Search for the cell housing the specified text and yield its (X, Y) center coordinate. 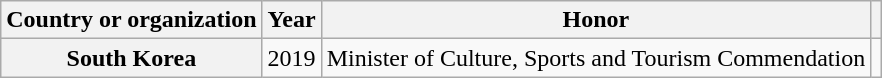
Minister of Culture, Sports and Tourism Commendation (596, 58)
Year (292, 20)
Honor (596, 20)
2019 (292, 58)
South Korea (132, 58)
Country or organization (132, 20)
